Scan for the cell matching the given text and deliver its (X, Y) coordinate at center. 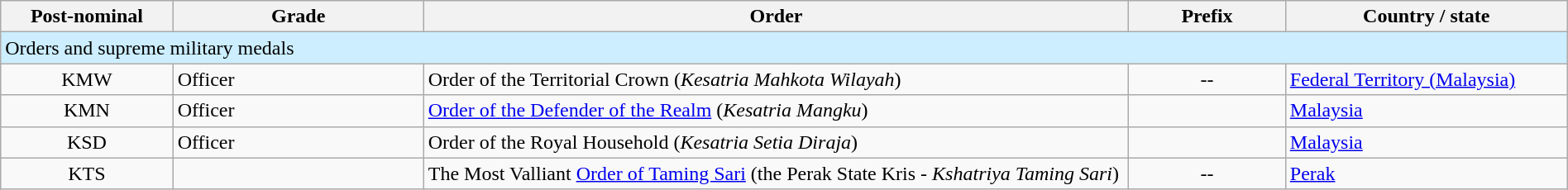
Orders and supreme military medals (784, 48)
Grade (298, 17)
Country / state (1426, 17)
Order (776, 17)
Perak (1426, 173)
Order of the Royal Household (Kesatria Setia Diraja) (776, 142)
Federal Territory (Malaysia) (1426, 79)
KMN (87, 111)
Prefix (1207, 17)
KSD (87, 142)
Post-nominal (87, 17)
KMW (87, 79)
Order of the Defender of the Realm (Kesatria Mangku) (776, 111)
KTS (87, 173)
Order of the Territorial Crown (Kesatria Mahkota Wilayah) (776, 79)
The Most Valliant Order of Taming Sari (the Perak State Kris - Kshatriya Taming Sari) (776, 173)
